Capture the cell that displays the provided text and extract its [X, Y] central coordinate. 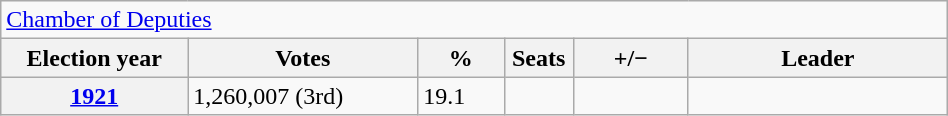
Seats [538, 58]
1,260,007 (3rd) [303, 96]
% [461, 58]
Leader [818, 58]
Election year [94, 58]
Chamber of Deputies [474, 20]
1921 [94, 96]
+/− [630, 58]
19.1 [461, 96]
Votes [303, 58]
